From the cell containing the given text, extract its center point as (X, Y) coordinate. 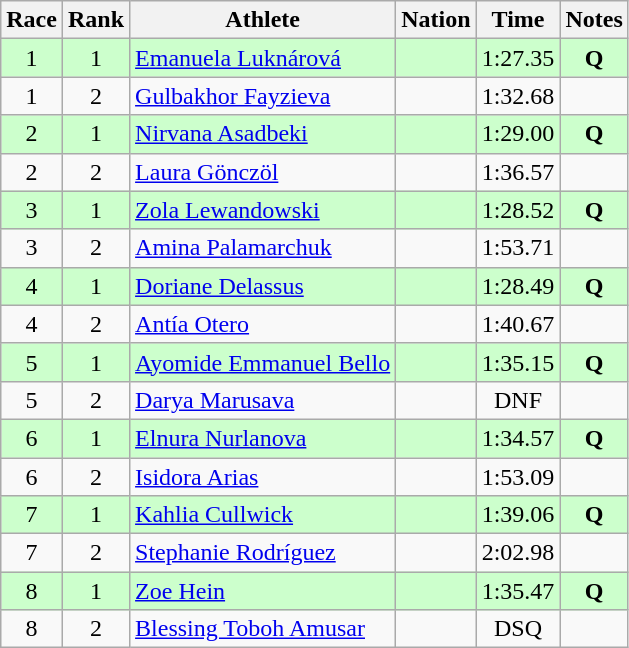
Blessing Toboh Amusar (263, 629)
Ayomide Emmanuel Bello (263, 362)
DNF (518, 400)
1:34.57 (518, 438)
1:40.67 (518, 324)
1:32.68 (518, 96)
1:36.57 (518, 172)
Athlete (263, 20)
1:27.35 (518, 58)
1:29.00 (518, 134)
Doriane Delassus (263, 286)
Kahlia Cullwick (263, 515)
Rank (96, 20)
Zola Lewandowski (263, 210)
Isidora Arias (263, 477)
1:28.49 (518, 286)
1:35.15 (518, 362)
Antía Otero (263, 324)
Stephanie Rodríguez (263, 553)
1:28.52 (518, 210)
1:53.71 (518, 248)
Race (32, 20)
Laura Gönczöl (263, 172)
Nation (436, 20)
Time (518, 20)
1:39.06 (518, 515)
DSQ (518, 629)
Nirvana Asadbeki (263, 134)
Elnura Nurlanova (263, 438)
Gulbakhor Fayzieva (263, 96)
2:02.98 (518, 553)
Amina Palamarchuk (263, 248)
Zoe Hein (263, 591)
1:35.47 (518, 591)
Darya Marusava (263, 400)
Notes (594, 20)
Emanuela Luknárová (263, 58)
1:53.09 (518, 477)
